Find where the given text appears and provide that cell's center as [x, y] coordinate. 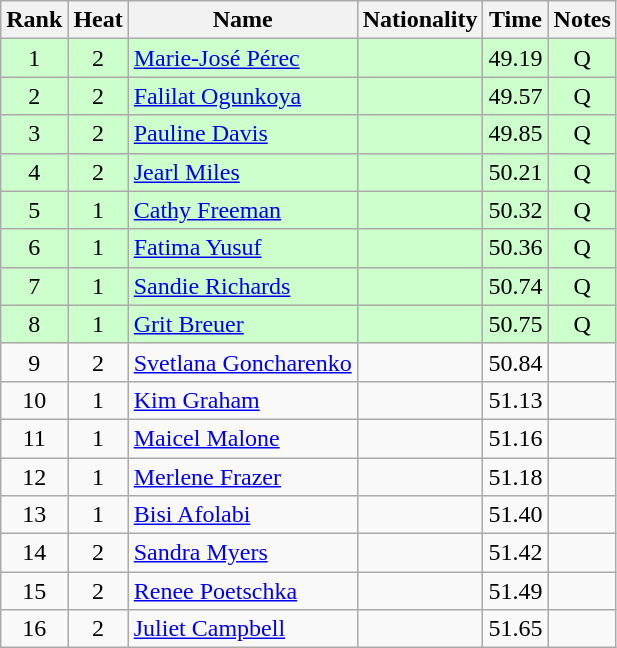
10 [34, 400]
Fatima Yusuf [242, 248]
Pauline Davis [242, 134]
Falilat Ogunkoya [242, 96]
49.57 [516, 96]
7 [34, 286]
49.19 [516, 58]
51.49 [516, 591]
Time [516, 20]
16 [34, 629]
51.42 [516, 553]
Grit Breuer [242, 324]
50.36 [516, 248]
5 [34, 210]
Jearl Miles [242, 172]
9 [34, 362]
Juliet Campbell [242, 629]
14 [34, 553]
13 [34, 515]
Name [242, 20]
50.74 [516, 286]
51.16 [516, 438]
Heat [98, 20]
Marie-José Pérec [242, 58]
49.85 [516, 134]
Maicel Malone [242, 438]
12 [34, 477]
15 [34, 591]
Renee Poetschka [242, 591]
8 [34, 324]
Cathy Freeman [242, 210]
Kim Graham [242, 400]
Sandra Myers [242, 553]
Rank [34, 20]
Svetlana Goncharenko [242, 362]
50.21 [516, 172]
3 [34, 134]
Notes [582, 20]
11 [34, 438]
Merlene Frazer [242, 477]
Nationality [420, 20]
4 [34, 172]
51.13 [516, 400]
50.32 [516, 210]
51.18 [516, 477]
50.75 [516, 324]
Sandie Richards [242, 286]
51.40 [516, 515]
Bisi Afolabi [242, 515]
51.65 [516, 629]
6 [34, 248]
50.84 [516, 362]
